Return (X, Y) of the center of cell containing provided text 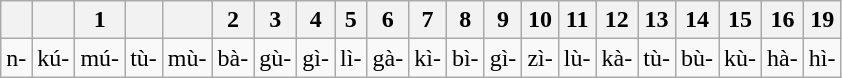
1 (100, 20)
bù- (696, 58)
14 (696, 20)
9 (503, 20)
gù- (276, 58)
15 (740, 20)
4 (316, 20)
bà- (233, 58)
19 (822, 20)
zì- (540, 58)
kà- (617, 58)
kú- (54, 58)
16 (783, 20)
13 (657, 20)
11 (577, 20)
mù- (187, 58)
gà- (388, 58)
kù- (740, 58)
7 (428, 20)
kì- (428, 58)
3 (276, 20)
12 (617, 20)
5 (351, 20)
mú- (100, 58)
10 (540, 20)
hà- (783, 58)
6 (388, 20)
n- (16, 58)
bì- (465, 58)
lù- (577, 58)
hì- (822, 58)
8 (465, 20)
lì- (351, 58)
2 (233, 20)
